Return the (X, Y) coordinate for the center point of the cell that contains the specified text.  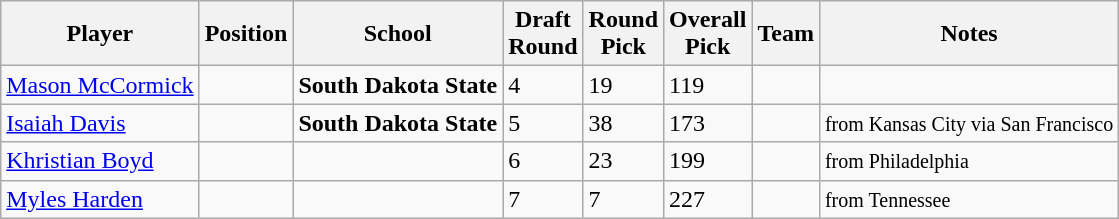
Khristian Boyd (100, 161)
173 (708, 123)
from Kansas City via San Francisco (968, 123)
Notes (968, 34)
from Philadelphia (968, 161)
DraftRound (543, 34)
School (398, 34)
Isaiah Davis (100, 123)
19 (623, 85)
Mason McCormick (100, 85)
Team (786, 34)
119 (708, 85)
4 (543, 85)
RoundPick (623, 34)
38 (623, 123)
5 (543, 123)
Player (100, 34)
199 (708, 161)
6 (543, 161)
23 (623, 161)
Position (246, 34)
Myles Harden (100, 199)
from Tennessee (968, 199)
OverallPick (708, 34)
227 (708, 199)
